For the text-containing cell, return its midpoint in (x, y) coordinate format. 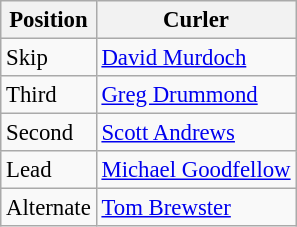
Scott Andrews (196, 133)
Curler (196, 20)
Greg Drummond (196, 95)
David Murdoch (196, 58)
Third (48, 95)
Alternate (48, 208)
Skip (48, 58)
Michael Goodfellow (196, 170)
Lead (48, 170)
Position (48, 20)
Second (48, 133)
Tom Brewster (196, 208)
